Search for the cell housing the specified text and yield its (X, Y) center coordinate. 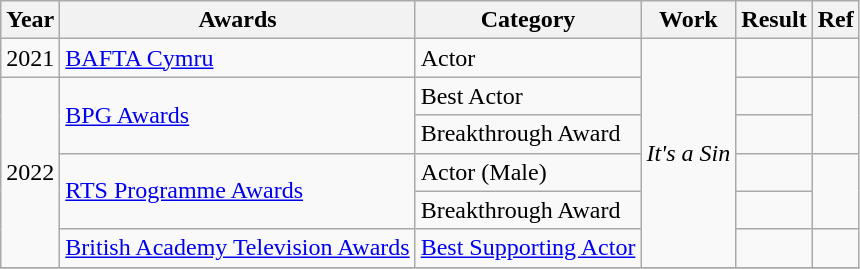
2021 (30, 58)
BPG Awards (238, 115)
Work (688, 20)
Awards (238, 20)
Category (528, 20)
Best Actor (528, 96)
Year (30, 20)
RTS Programme Awards (238, 191)
British Academy Television Awards (238, 248)
Actor (Male) (528, 172)
Actor (528, 58)
It's a Sin (688, 153)
Best Supporting Actor (528, 248)
2022 (30, 172)
Result (774, 20)
Ref (836, 20)
BAFTA Cymru (238, 58)
